Extract the [X, Y] coordinate from the center of the cell holding the provided text.  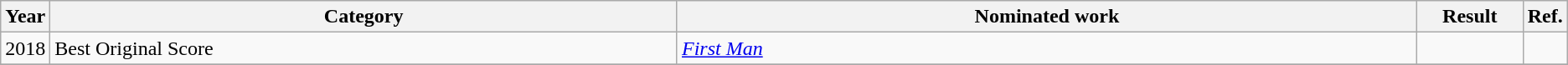
Best Original Score [364, 48]
First Man [1047, 48]
Category [364, 17]
Result [1469, 17]
Year [25, 17]
Ref. [1545, 17]
2018 [25, 48]
Nominated work [1047, 17]
